Identify which cell holds the provided text, then report its [x, y] central coordinate. 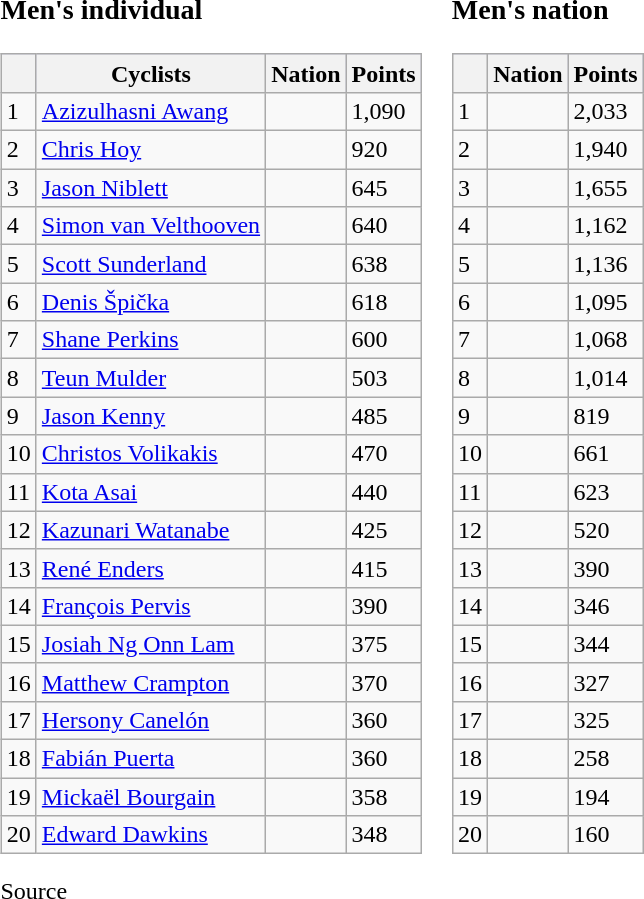
Jason Kenny [150, 416]
2,033 [606, 111]
485 [384, 416]
François Pervis [150, 606]
645 [384, 188]
348 [384, 835]
Kazunari Watanabe [150, 530]
Scott Sunderland [150, 264]
160 [606, 835]
618 [384, 302]
358 [384, 797]
425 [384, 530]
Azizulhasni Awang [150, 111]
Fabián Puerta [150, 759]
470 [384, 454]
600 [384, 340]
640 [384, 226]
194 [606, 797]
Matthew Crampton [150, 682]
1,655 [606, 188]
415 [384, 568]
Christos Volikakis [150, 454]
819 [606, 416]
1,095 [606, 302]
Chris Hoy [150, 150]
1,136 [606, 264]
440 [384, 492]
Edward Dawkins [150, 835]
258 [606, 759]
Shane Perkins [150, 340]
375 [384, 644]
1,090 [384, 111]
Mickaël Bourgain [150, 797]
661 [606, 454]
Josiah Ng Onn Lam [150, 644]
Kota Asai [150, 492]
346 [606, 606]
1,068 [606, 340]
1,014 [606, 378]
Denis Špička [150, 302]
Jason Niblett [150, 188]
Cyclists [150, 73]
920 [384, 150]
1,940 [606, 150]
344 [606, 644]
1,162 [606, 226]
Hersony Canelón [150, 720]
520 [606, 530]
638 [384, 264]
Teun Mulder [150, 378]
327 [606, 682]
623 [606, 492]
370 [384, 682]
Simon van Velthooven [150, 226]
René Enders [150, 568]
325 [606, 720]
503 [384, 378]
